Pinpoint the cell where the given text exists, returning its [X, Y] midpoint coordinate. 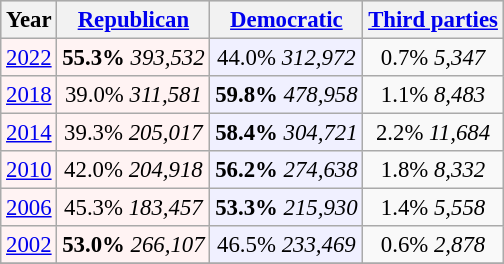
1.1% 8,483 [433, 95]
56.2% 274,638 [286, 170]
2.2% 11,684 [433, 133]
0.7% 5,347 [433, 58]
55.3% 393,532 [134, 58]
53.0% 266,107 [134, 245]
44.0% 312,972 [286, 58]
Democratic [286, 20]
45.3% 183,457 [134, 208]
2022 [29, 58]
1.4% 5,558 [433, 208]
2014 [29, 133]
2010 [29, 170]
42.0% 204,918 [134, 170]
46.5% 233,469 [286, 245]
59.8% 478,958 [286, 95]
2006 [29, 208]
58.4% 304,721 [286, 133]
0.6% 2,878 [433, 245]
39.0% 311,581 [134, 95]
2018 [29, 95]
1.8% 8,332 [433, 170]
2002 [29, 245]
Third parties [433, 20]
Republican [134, 20]
Year [29, 20]
39.3% 205,017 [134, 133]
53.3% 215,930 [286, 208]
